Extract the (x, y) coordinate from the center of the cell holding the provided text.  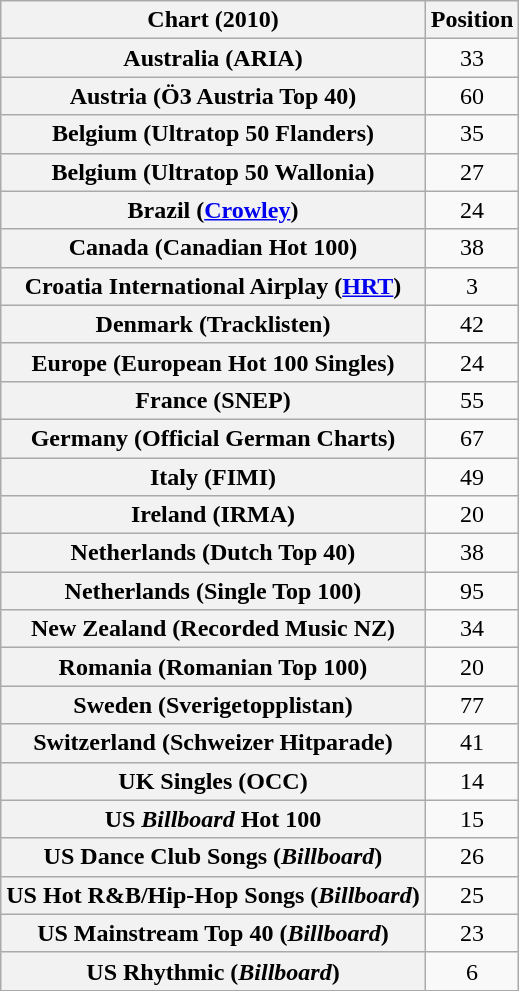
Chart (2010) (213, 20)
23 (472, 933)
25 (472, 895)
Canada (Canadian Hot 100) (213, 248)
55 (472, 400)
Belgium (Ultratop 50 Flanders) (213, 134)
6 (472, 971)
77 (472, 705)
Position (472, 20)
Belgium (Ultratop 50 Wallonia) (213, 172)
US Dance Club Songs (Billboard) (213, 857)
26 (472, 857)
27 (472, 172)
42 (472, 324)
Sweden (Sverigetopplistan) (213, 705)
Switzerland (Schweizer Hitparade) (213, 743)
49 (472, 477)
60 (472, 96)
Romania (Romanian Top 100) (213, 667)
UK Singles (OCC) (213, 781)
Europe (European Hot 100 Singles) (213, 362)
95 (472, 591)
3 (472, 286)
35 (472, 134)
US Billboard Hot 100 (213, 819)
15 (472, 819)
Brazil (Crowley) (213, 210)
Australia (ARIA) (213, 58)
Netherlands (Single Top 100) (213, 591)
US Hot R&B/Hip-Hop Songs (Billboard) (213, 895)
France (SNEP) (213, 400)
Germany (Official German Charts) (213, 438)
US Mainstream Top 40 (Billboard) (213, 933)
US Rhythmic (Billboard) (213, 971)
14 (472, 781)
Netherlands (Dutch Top 40) (213, 553)
New Zealand (Recorded Music NZ) (213, 629)
Ireland (IRMA) (213, 515)
33 (472, 58)
Italy (FIMI) (213, 477)
Croatia International Airplay (HRT) (213, 286)
Denmark (Tracklisten) (213, 324)
41 (472, 743)
67 (472, 438)
Austria (Ö3 Austria Top 40) (213, 96)
34 (472, 629)
